Return [X, Y] of the center of cell containing provided text 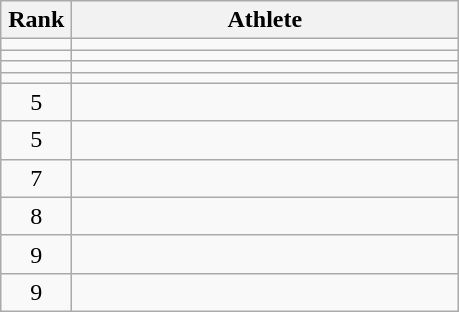
7 [36, 178]
Rank [36, 20]
Athlete [265, 20]
8 [36, 216]
